Return (x, y) of the center of cell containing provided text 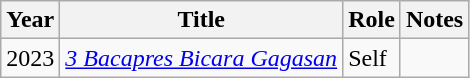
2023 (30, 58)
Notes (434, 20)
Self (372, 58)
Year (30, 20)
Role (372, 20)
Title (202, 20)
3 Bacapres Bicara Gagasan (202, 58)
